For the text-containing cell, return its midpoint in (X, Y) coordinate format. 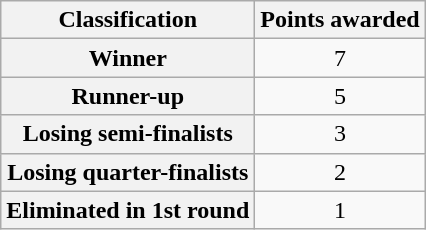
Losing semi-finalists (128, 134)
5 (340, 96)
Points awarded (340, 20)
Classification (128, 20)
Runner-up (128, 96)
3 (340, 134)
7 (340, 58)
Winner (128, 58)
Losing quarter-finalists (128, 172)
1 (340, 210)
Eliminated in 1st round (128, 210)
2 (340, 172)
